For the text-containing cell, return its midpoint in (X, Y) coordinate format. 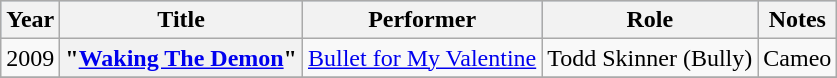
"Waking The Demon" (182, 58)
Role (650, 20)
Performer (422, 20)
Bullet for My Valentine (422, 58)
Year (30, 20)
Cameo (798, 58)
Notes (798, 20)
2009 (30, 58)
Title (182, 20)
Todd Skinner (Bully) (650, 58)
